Output the [x, y] coordinate of the center of the cell containing the given text.  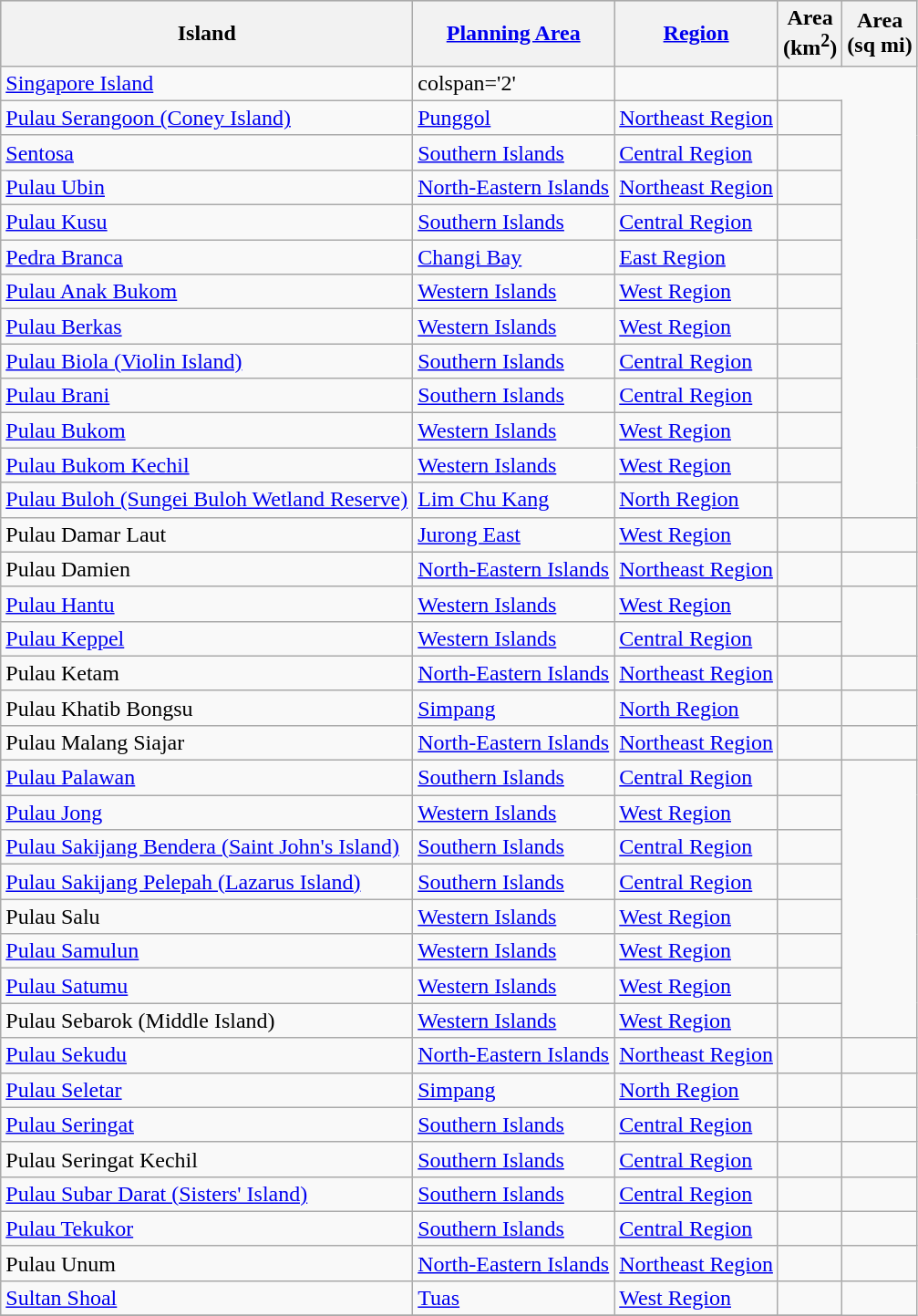
Pulau Bukom Kechil [207, 465]
Sentosa [207, 152]
Pulau Sebarok (Middle Island) [207, 1021]
Pulau Serangoon (Coney Island) [207, 118]
Sultan Shoal [207, 1298]
Pedra Branca [207, 257]
Pulau Jong [207, 813]
Changi Bay [514, 257]
Pulau Sakijang Bendera (Saint John's Island) [207, 847]
Pulau Malang Siajar [207, 742]
Tuas [514, 1298]
Pulau Samulun [207, 951]
Pulau Khatib Bongsu [207, 708]
Pulau Kusu [207, 223]
Area(km2) [810, 34]
Pulau Sakijang Pelepah (Lazarus Island) [207, 882]
Pulau Tekukor [207, 1228]
Pulau Biola (Violin Island) [207, 361]
Pulau Seringat [207, 1124]
Pulau Salu [207, 917]
Pulau Keppel [207, 638]
Region [696, 34]
Pulau Sekudu [207, 1055]
Punggol [514, 118]
Pulau Seringat Kechil [207, 1159]
Lim Chu Kang [514, 500]
Pulau Buloh (Sungei Buloh Wetland Reserve) [207, 500]
Pulau Damar Laut [207, 534]
Pulau Ubin [207, 187]
Pulau Berkas [207, 326]
Island [207, 34]
Planning Area [514, 34]
Pulau Subar Darat (Sisters' Island) [207, 1194]
Pulau Damien [207, 569]
colspan='2' [514, 83]
Pulau Brani [207, 396]
East Region [696, 257]
Pulau Anak Bukom [207, 292]
Pulau Seletar [207, 1090]
Jurong East [514, 534]
Pulau Unum [207, 1263]
Pulau Ketam [207, 673]
Pulau Satumu [207, 986]
Pulau Bukom [207, 430]
Pulau Palawan [207, 778]
Pulau Hantu [207, 604]
Singapore Island [207, 83]
Area(sq mi) [880, 34]
